Identify which cell holds the provided text, then report its [x, y] central coordinate. 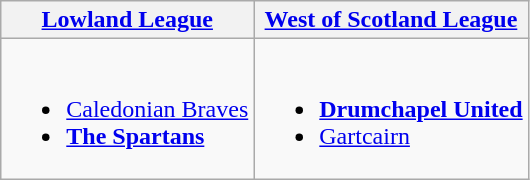
Lowland League [128, 20]
Drumchapel UnitedGartcairn [391, 109]
West of Scotland League [391, 20]
Caledonian BravesThe Spartans [128, 109]
